Detect which cell encompasses the target text, then output its (x, y) center coordinate. 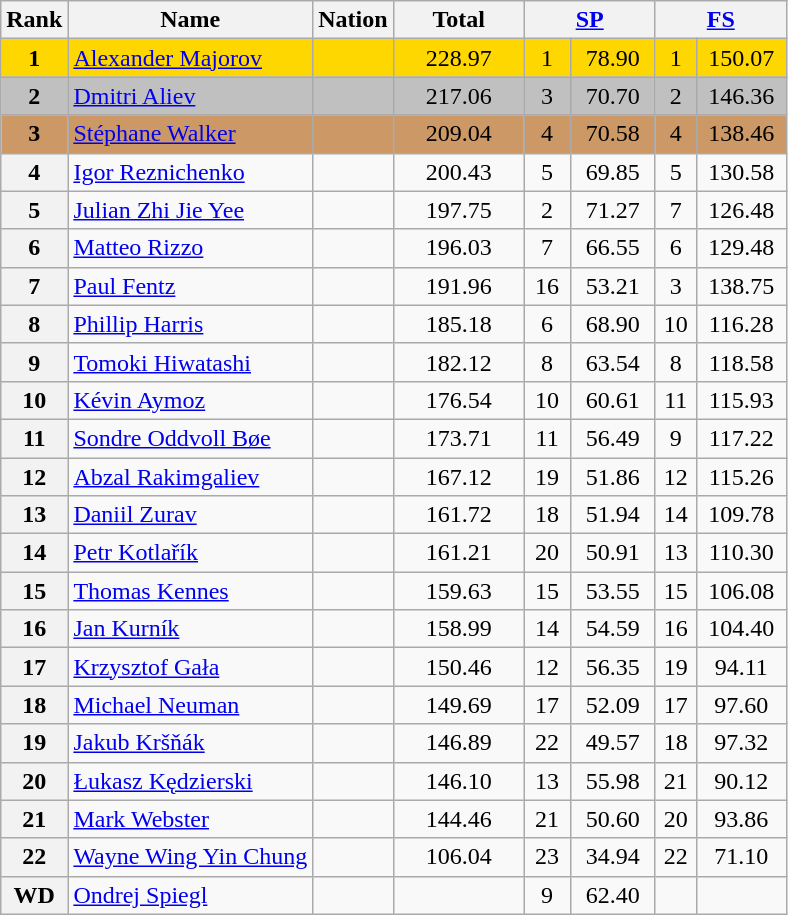
93.86 (741, 819)
49.57 (612, 743)
Krzysztof Gała (190, 667)
70.58 (612, 134)
50.91 (612, 553)
118.58 (741, 362)
Total (458, 20)
Mark Webster (190, 819)
Petr Kotlařík (190, 553)
191.96 (458, 286)
50.60 (612, 819)
106.08 (741, 591)
150.07 (741, 58)
90.12 (741, 781)
53.55 (612, 591)
Kévin Aymoz (190, 400)
Abzal Rakimgaliev (190, 477)
WD (34, 895)
63.54 (612, 362)
116.28 (741, 324)
Ondrej Spiegl (190, 895)
217.06 (458, 96)
53.21 (612, 286)
209.04 (458, 134)
54.59 (612, 629)
51.86 (612, 477)
158.99 (458, 629)
97.60 (741, 705)
104.40 (741, 629)
Łukasz Kędzierski (190, 781)
SP (590, 20)
185.18 (458, 324)
161.72 (458, 515)
68.90 (612, 324)
23 (547, 857)
66.55 (612, 248)
110.30 (741, 553)
146.36 (741, 96)
109.78 (741, 515)
78.90 (612, 58)
Matteo Rizzo (190, 248)
Stéphane Walker (190, 134)
Name (190, 20)
Alexander Majorov (190, 58)
Rank (34, 20)
129.48 (741, 248)
117.22 (741, 438)
Sondre Oddvoll Bøe (190, 438)
196.03 (458, 248)
70.70 (612, 96)
Michael Neuman (190, 705)
130.58 (741, 172)
149.69 (458, 705)
146.89 (458, 743)
Phillip Harris (190, 324)
FS (720, 20)
115.93 (741, 400)
60.61 (612, 400)
34.94 (612, 857)
69.85 (612, 172)
161.21 (458, 553)
Thomas Kennes (190, 591)
Jan Kurník (190, 629)
Dmitri Aliev (190, 96)
56.35 (612, 667)
Igor Reznichenko (190, 172)
Daniil Zurav (190, 515)
146.10 (458, 781)
115.26 (741, 477)
197.75 (458, 210)
106.04 (458, 857)
138.46 (741, 134)
126.48 (741, 210)
97.32 (741, 743)
56.49 (612, 438)
150.46 (458, 667)
Julian Zhi Jie Yee (190, 210)
55.98 (612, 781)
71.27 (612, 210)
Tomoki Hiwatashi (190, 362)
Jakub Kršňák (190, 743)
138.75 (741, 286)
159.63 (458, 591)
200.43 (458, 172)
173.71 (458, 438)
Nation (353, 20)
Paul Fentz (190, 286)
144.46 (458, 819)
167.12 (458, 477)
182.12 (458, 362)
176.54 (458, 400)
94.11 (741, 667)
62.40 (612, 895)
71.10 (741, 857)
Wayne Wing Yin Chung (190, 857)
51.94 (612, 515)
228.97 (458, 58)
52.09 (612, 705)
